For the text-containing cell, return its midpoint in (X, Y) coordinate format. 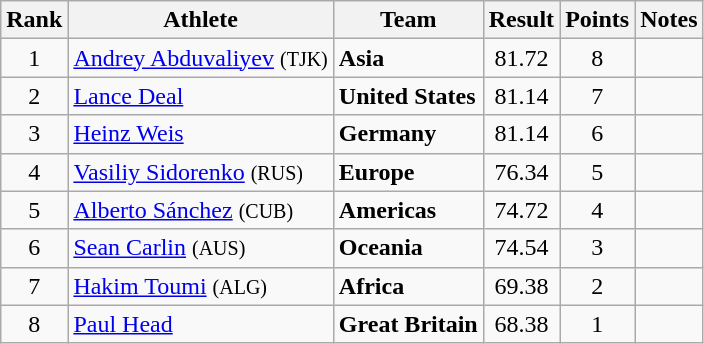
69.38 (521, 286)
Oceania (408, 248)
Sean Carlin (AUS) (200, 248)
Vasiliy Sidorenko (RUS) (200, 172)
Paul Head (200, 324)
81.72 (521, 58)
Team (408, 20)
United States (408, 96)
Alberto Sánchez (CUB) (200, 210)
Africa (408, 286)
Rank (34, 20)
76.34 (521, 172)
Americas (408, 210)
Andrey Abduvaliyev (TJK) (200, 58)
74.54 (521, 248)
Heinz Weis (200, 134)
Points (598, 20)
Germany (408, 134)
68.38 (521, 324)
Hakim Toumi (ALG) (200, 286)
Notes (669, 20)
Lance Deal (200, 96)
Athlete (200, 20)
Asia (408, 58)
74.72 (521, 210)
Great Britain (408, 324)
Europe (408, 172)
Result (521, 20)
